Search for the cell housing the specified text and yield its [x, y] center coordinate. 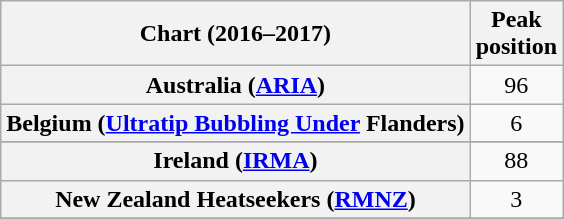
88 [516, 161]
Australia (ARIA) [236, 85]
Chart (2016–2017) [236, 34]
New Zealand Heatseekers (RMNZ) [236, 199]
Belgium (Ultratip Bubbling Under Flanders) [236, 123]
Ireland (IRMA) [236, 161]
96 [516, 85]
6 [516, 123]
Peak position [516, 34]
3 [516, 199]
